Search for the cell housing the specified text and yield its (X, Y) center coordinate. 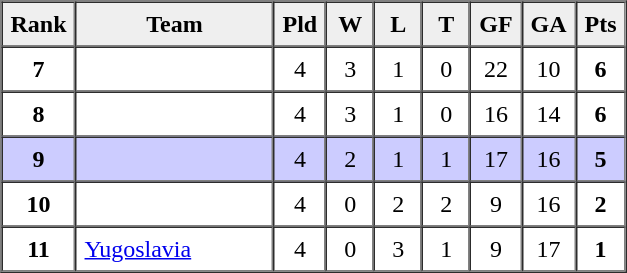
Team (175, 24)
11 (39, 248)
7 (39, 68)
Pld (300, 24)
22 (496, 68)
T (446, 24)
Rank (39, 24)
8 (39, 114)
Pts (601, 24)
5 (601, 158)
GF (496, 24)
GA (549, 24)
L (398, 24)
W (350, 24)
14 (549, 114)
Yugoslavia (175, 248)
